Search for the cell housing the specified text and yield its (x, y) center coordinate. 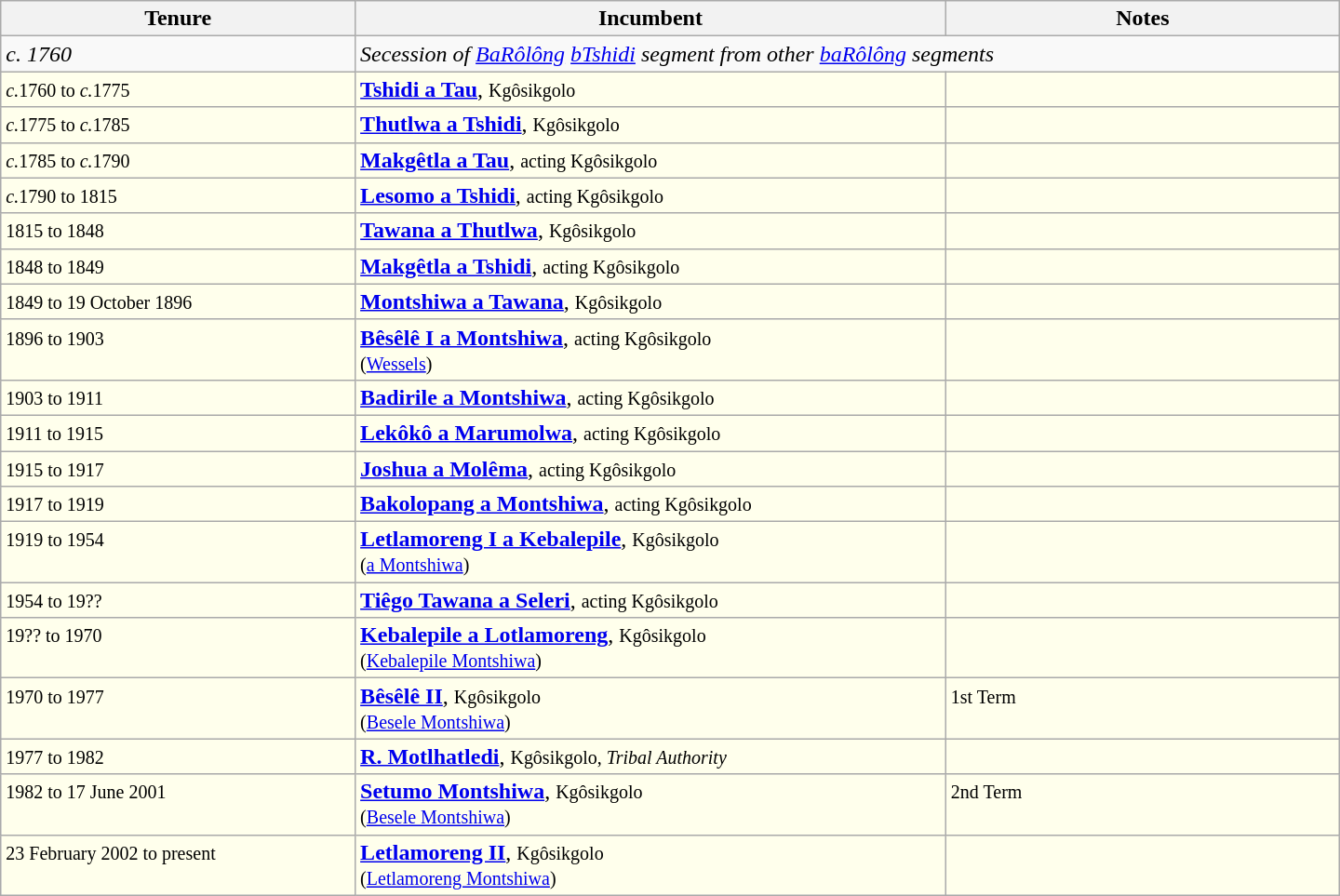
1954 to 19?? (179, 600)
Notes (1143, 19)
Kebalepile a Lotlamoreng, Kgôsikgolo(Kebalepile Montshiwa) (651, 648)
23 February 2002 to present (179, 865)
Lekôkô a Marumolwa, acting Kgôsikgolo (651, 433)
Letlamoreng II, Kgôsikgolo(Letlamoreng Montshiwa) (651, 865)
1849 to 19 October 1896 (179, 301)
R. Motlhatledi, Kgôsikgolo, Tribal Authority (651, 756)
Tenure (179, 19)
1982 to 17 June 2001 (179, 804)
1815 to 1848 (179, 231)
Bakolopang a Montshiwa, acting Kgôsikgolo (651, 504)
c.1790 to 1815 (179, 195)
2nd Term (1143, 804)
1919 to 1954 (179, 553)
c.1775 to c.1785 (179, 125)
1848 to 1849 (179, 266)
Tawana a Thutlwa, Kgôsikgolo (651, 231)
Tshidi a Tau, Kgôsikgolo (651, 89)
Tiêgo Tawana a Seleri, acting Kgôsikgolo (651, 600)
Lesomo a Tshidi, acting Kgôsikgolo (651, 195)
1st Term (1143, 709)
Setumo Montshiwa, Kgôsikgolo(Besele Montshiwa) (651, 804)
Joshua a Molêma, acting Kgôsikgolo (651, 468)
1970 to 1977 (179, 709)
1917 to 1919 (179, 504)
Incumbent (651, 19)
1896 to 1903 (179, 350)
Makgêtla a Tshidi, acting Kgôsikgolo (651, 266)
Letlamoreng I a Kebalepile, Kgôsikgolo(a Montshiwa) (651, 553)
Makgêtla a Tau, acting Kgôsikgolo (651, 160)
Badirile a Montshiwa, acting Kgôsikgolo (651, 397)
1915 to 1917 (179, 468)
c.1760 to c.1775 (179, 89)
Montshiwa a Tawana, Kgôsikgolo (651, 301)
c. 1760 (179, 54)
Bêsêlê I a Montshiwa, acting Kgôsikgolo(Wessels) (651, 350)
Secession of BaRôlông bTshidi segment from other baRôlông segments (848, 54)
c.1785 to c.1790 (179, 160)
Bêsêlê II, Kgôsikgolo(Besele Montshiwa) (651, 709)
1977 to 1982 (179, 756)
1911 to 1915 (179, 433)
19?? to 1970 (179, 648)
Thutlwa a Tshidi, Kgôsikgolo (651, 125)
1903 to 1911 (179, 397)
